Capture the cell that displays the provided text and extract its [x, y] central coordinate. 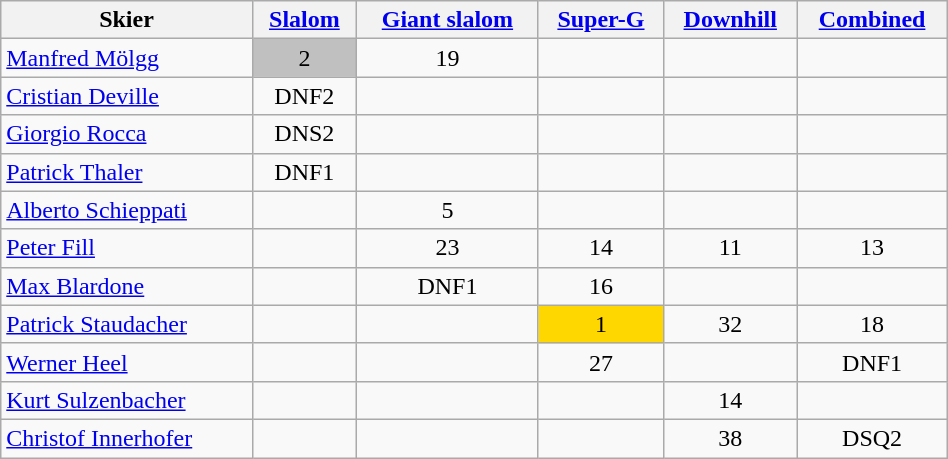
Peter Fill [126, 248]
1 [600, 324]
Manfred Mölgg [126, 58]
DSQ2 [872, 438]
5 [448, 210]
27 [600, 362]
32 [730, 324]
Skier [126, 20]
18 [872, 324]
19 [448, 58]
Downhill [730, 20]
Werner Heel [126, 362]
Combined [872, 20]
DNF2 [304, 96]
Slalom [304, 20]
16 [600, 286]
Max Blardone [126, 286]
13 [872, 248]
Giorgio Rocca [126, 134]
Giant slalom [448, 20]
Alberto Schieppati [126, 210]
23 [448, 248]
Super-G [600, 20]
Patrick Staudacher [126, 324]
DNS2 [304, 134]
Patrick Thaler [126, 172]
11 [730, 248]
Christof Innerhofer [126, 438]
Kurt Sulzenbacher [126, 400]
38 [730, 438]
Cristian Deville [126, 96]
2 [304, 58]
